For the text-containing cell, return its midpoint in (x, y) coordinate format. 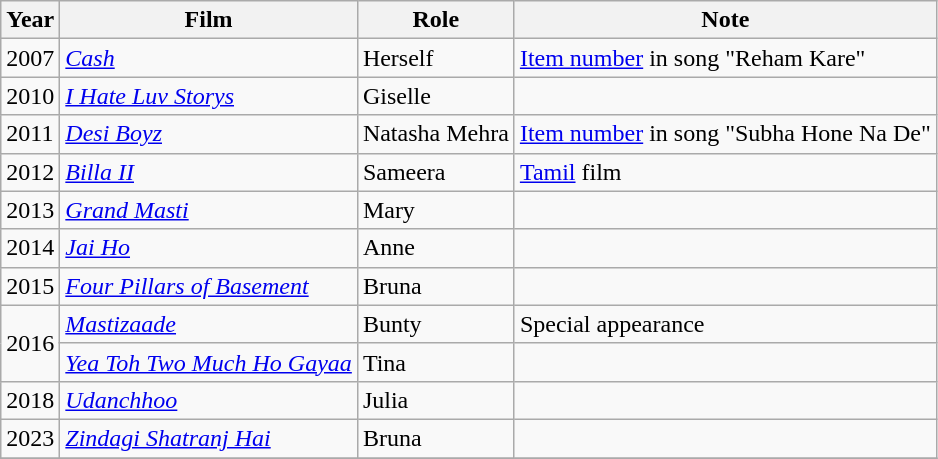
Bunty (436, 324)
Item number in song "Reham Kare" (725, 58)
Mastizaade (209, 324)
2015 (30, 286)
Jai Ho (209, 248)
Role (436, 20)
Julia (436, 400)
Zindagi Shatranj Hai (209, 438)
Udanchhoo (209, 400)
Desi Boyz (209, 134)
Item number in song "Subha Hone Na De" (725, 134)
Anne (436, 248)
Special appearance (725, 324)
2016 (30, 343)
2011 (30, 134)
2023 (30, 438)
Note (725, 20)
2010 (30, 96)
Tamil film (725, 172)
Year (30, 20)
Sameera (436, 172)
2012 (30, 172)
Natasha Mehra (436, 134)
Grand Masti (209, 210)
2013 (30, 210)
Billa II (209, 172)
Tina (436, 362)
Film (209, 20)
2018 (30, 400)
I Hate Luv Storys (209, 96)
2014 (30, 248)
Four Pillars of Basement (209, 286)
Cash (209, 58)
Herself (436, 58)
Giselle (436, 96)
Yea Toh Two Much Ho Gayaa (209, 362)
Mary (436, 210)
2007 (30, 58)
